Capture the cell that displays the provided text and extract its [X, Y] central coordinate. 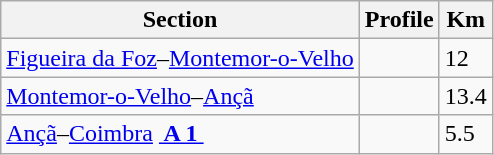
13.4 [466, 96]
5.5 [466, 134]
Profile [399, 20]
Ançã–Coimbra A 1 [180, 134]
Figueira da Foz–Montemor-o-Velho [180, 58]
Montemor-o-Velho–Ançã [180, 96]
Section [180, 20]
Km [466, 20]
12 [466, 58]
